Identify which cell holds the provided text, then report its (X, Y) central coordinate. 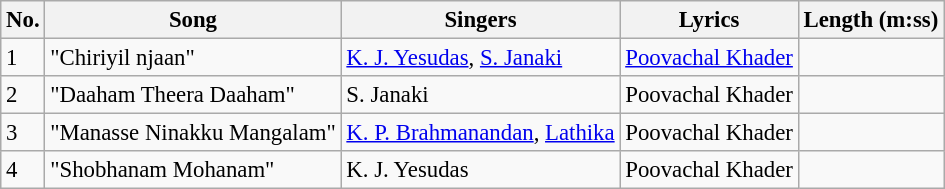
No. (23, 20)
3 (23, 133)
"Daaham Theera Daaham" (193, 95)
K. J. Yesudas (480, 170)
"Manasse Ninakku Mangalam" (193, 133)
Lyrics (709, 20)
Song (193, 20)
Length (m:ss) (870, 20)
S. Janaki (480, 95)
K. J. Yesudas, S. Janaki (480, 58)
1 (23, 58)
K. P. Brahmanandan, Lathika (480, 133)
2 (23, 95)
4 (23, 170)
"Chiriyil njaan" (193, 58)
"Shobhanam Mohanam" (193, 170)
Singers (480, 20)
